Detect which cell encompasses the target text, then output its [x, y] center coordinate. 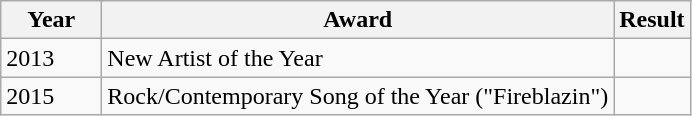
Rock/Contemporary Song of the Year ("Fireblazin") [358, 96]
2013 [52, 58]
Award [358, 20]
Year [52, 20]
Result [652, 20]
New Artist of the Year [358, 58]
2015 [52, 96]
